Capture the cell that displays the provided text and extract its (X, Y) central coordinate. 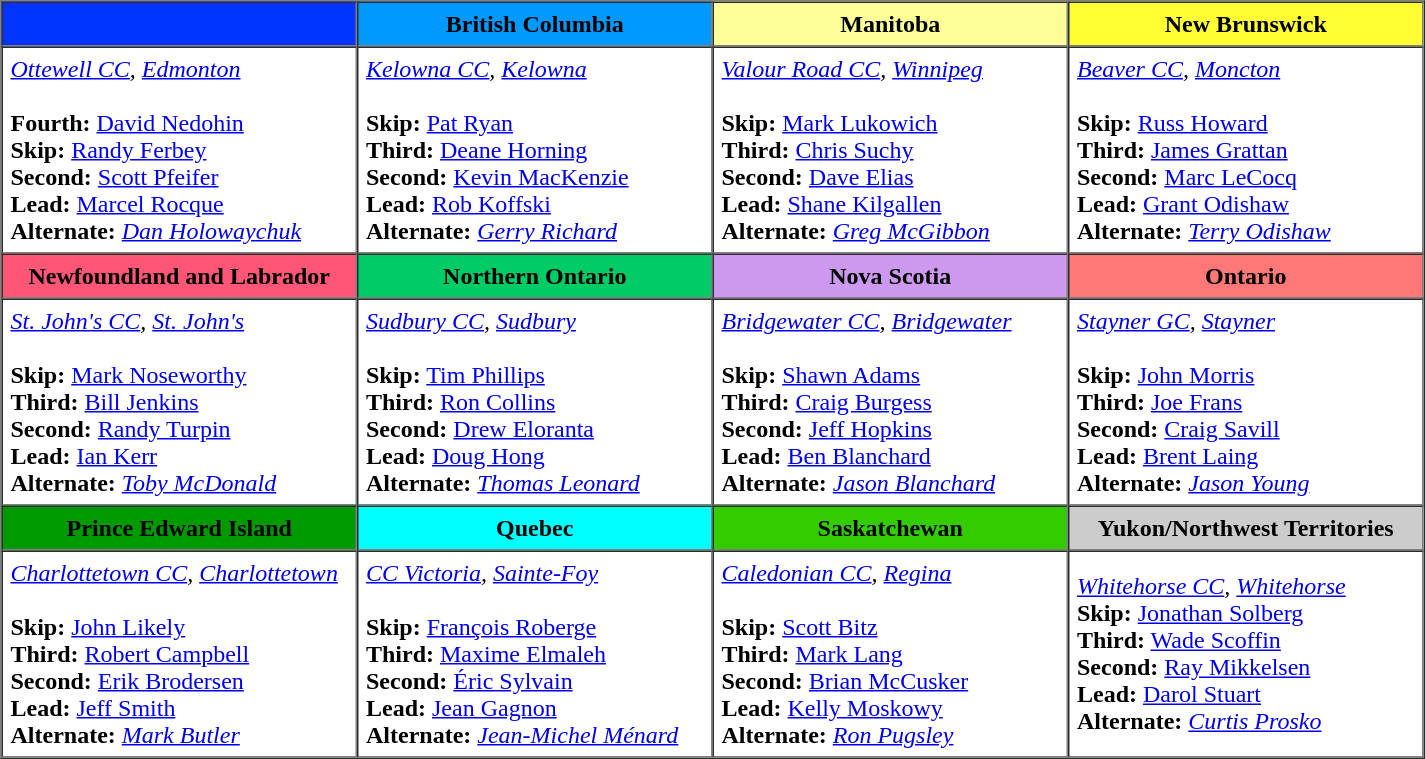
Sudbury CC, Sudbury Skip: Tim Phillips Third: Ron Collins Second: Drew Eloranta Lead: Doug Hong Alternate: Thomas Leonard (535, 402)
Newfoundland and Labrador (180, 276)
St. John's CC, St. John's Skip: Mark Noseworthy Third: Bill Jenkins Second: Randy Turpin Lead: Ian Kerr Alternate: Toby McDonald (180, 402)
Whitehorse CC, WhitehorseSkip: Jonathan Solberg Third: Wade Scoffin Second: Ray Mikkelsen Lead: Darol Stuart Alternate: Curtis Prosko (1246, 654)
Bridgewater CC, Bridgewater Skip: Shawn Adams Third: Craig Burgess Second: Jeff Hopkins Lead: Ben Blanchard Alternate: Jason Blanchard (890, 402)
Valour Road CC, Winnipeg Skip: Mark Lukowich Third: Chris Suchy Second: Dave Elias Lead: Shane Kilgallen Alternate: Greg McGibbon (890, 150)
Ontario (1246, 276)
Quebec (535, 528)
CC Victoria, Sainte-Foy Skip: François Roberge Third: Maxime Elmaleh Second: Éric Sylvain Lead: Jean Gagnon Alternate: Jean-Michel Ménard (535, 654)
Ottewell CC, Edmonton Fourth: David Nedohin Skip: Randy Ferbey Second: Scott Pfeifer Lead: Marcel Rocque Alternate: Dan Holowaychuk (180, 150)
Yukon/Northwest Territories (1246, 528)
Northern Ontario (535, 276)
British Columbia (535, 24)
Caledonian CC, Regina Skip: Scott Bitz Third: Mark Lang Second: Brian McCusker Lead: Kelly Moskowy Alternate: Ron Pugsley (890, 654)
Kelowna CC, Kelowna Skip: Pat Ryan Third: Deane Horning Second: Kevin MacKenzie Lead: Rob Koffski Alternate: Gerry Richard (535, 150)
Manitoba (890, 24)
Prince Edward Island (180, 528)
Nova Scotia (890, 276)
Saskatchewan (890, 528)
Beaver CC, Moncton Skip: Russ Howard Third: James Grattan Second: Marc LeCocq Lead: Grant Odishaw Alternate: Terry Odishaw (1246, 150)
Stayner GC, Stayner Skip: John Morris Third: Joe Frans Second: Craig Savill Lead: Brent Laing Alternate: Jason Young (1246, 402)
New Brunswick (1246, 24)
Charlottetown CC, Charlottetown Skip: John Likely Third: Robert Campbell Second: Erik Brodersen Lead: Jeff Smith Alternate: Mark Butler (180, 654)
